Extract the (X, Y) coordinate from the center of the cell holding the provided text.  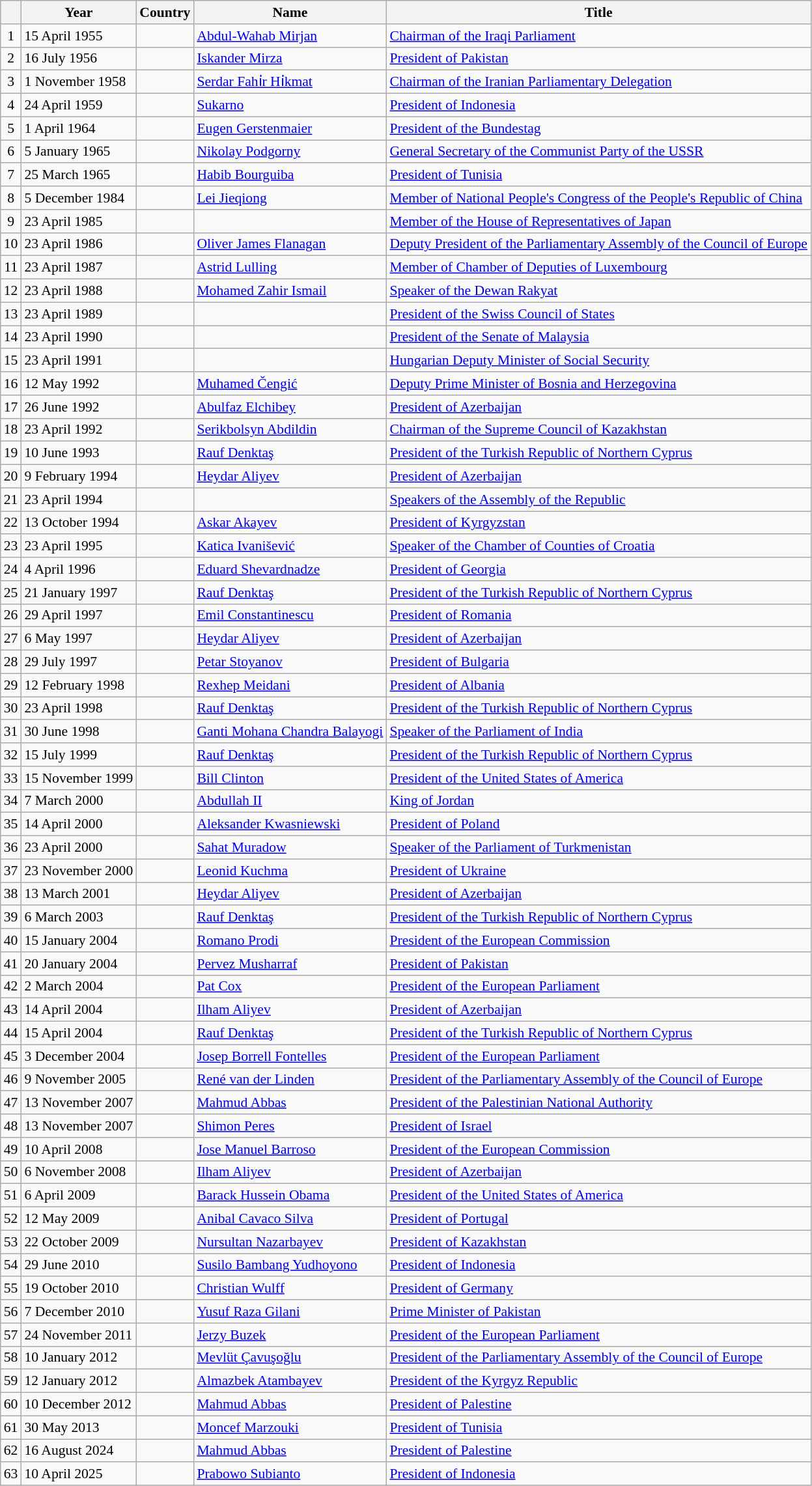
Almazbek Atambayev (290, 1381)
René van der Linden (290, 1080)
56 (11, 1311)
Aleksander Kwasniewski (290, 824)
23 April 1987 (78, 268)
Habib Bourguiba (290, 175)
Speaker of the Dewan Rakyat (598, 291)
Chairman of the Iranian Parliamentary Delegation (598, 82)
Prabowo Subianto (290, 1474)
Speakers of the Assembly of the Republic (598, 499)
Prime Minister of Pakistan (598, 1311)
24 April 1959 (78, 105)
20 January 2004 (78, 964)
Nikolay Podgorny (290, 152)
Name (290, 12)
Eduard Shevardnadze (290, 569)
Serikbolsyn Abdildin (290, 430)
16 July 1956 (78, 59)
26 (11, 615)
5 January 1965 (78, 152)
President of the Palestinian National Authority (598, 1103)
Muhamed Čengić (290, 384)
15 November 1999 (78, 778)
Speaker of the Parliament of Turkmenistan (598, 848)
Barack Hussein Obama (290, 1196)
22 October 2009 (78, 1242)
29 (11, 685)
Jerzy Buzek (290, 1335)
21 January 1997 (78, 593)
1 November 1958 (78, 82)
President of the Kyrgyz Republic (598, 1381)
23 April 1988 (78, 291)
23 April 1991 (78, 361)
6 April 2009 (78, 1196)
36 (11, 848)
Sukarno (290, 105)
12 February 1998 (78, 685)
31 (11, 732)
President of the Bundestag (598, 128)
23 April 1986 (78, 244)
Rexhep Meidani (290, 685)
Astrid Lulling (290, 268)
Nursultan Nazarbayev (290, 1242)
Anibal Cavaco Silva (290, 1219)
9 (11, 221)
44 (11, 1033)
30 May 2013 (78, 1427)
President of Bulgaria (598, 662)
40 (11, 940)
38 (11, 894)
50 (11, 1172)
19 October 2010 (78, 1289)
Ganti Mohana Chandra Balayogi (290, 732)
President of Israel (598, 1126)
55 (11, 1289)
Mohamed Zahir Ismail (290, 291)
Jose Manuel Barroso (290, 1149)
15 July 1999 (78, 755)
46 (11, 1080)
Abulfaz Elchibey (290, 407)
60 (11, 1405)
5 December 1984 (78, 198)
51 (11, 1196)
9 November 2005 (78, 1080)
21 (11, 499)
Abdullah II (290, 801)
54 (11, 1265)
Iskander Mirza (290, 59)
President of Kyrgyzstan (598, 523)
58 (11, 1358)
Katica Ivanišević (290, 546)
23 April 1995 (78, 546)
23 April 2000 (78, 848)
19 (11, 453)
10 January 2012 (78, 1358)
45 (11, 1056)
28 (11, 662)
Oliver James Flanagan (290, 244)
2 (11, 59)
23 April 1992 (78, 430)
24 November 2011 (78, 1335)
Speaker of the Parliament of India (598, 732)
41 (11, 964)
23 (11, 546)
Deputy President of the Parliamentary Assembly of the Council of Europe (598, 244)
General Secretary of the Communist Party of the USSR (598, 152)
Emil Constantinescu (290, 615)
20 (11, 477)
6 (11, 152)
Hungarian Deputy Minister of Social Security (598, 361)
President of Ukraine (598, 871)
47 (11, 1103)
Year (78, 12)
37 (11, 871)
26 June 1992 (78, 407)
25 March 1965 (78, 175)
Yusuf Raza Gilani (290, 1311)
12 May 2009 (78, 1219)
3 December 2004 (78, 1056)
39 (11, 918)
Deputy Prime Minister of Bosnia and Herzegovina (598, 384)
15 (11, 361)
61 (11, 1427)
16 (11, 384)
10 (11, 244)
24 (11, 569)
Sahat Muradow (290, 848)
62 (11, 1451)
53 (11, 1242)
13 March 2001 (78, 894)
President of Romania (598, 615)
15 January 2004 (78, 940)
34 (11, 801)
Petar Stoyanov (290, 662)
10 April 2008 (78, 1149)
10 April 2025 (78, 1474)
3 (11, 82)
Moncef Marzouki (290, 1427)
43 (11, 1010)
6 November 2008 (78, 1172)
17 (11, 407)
23 November 2000 (78, 871)
35 (11, 824)
5 (11, 128)
Abdul-Wahab Mirjan (290, 36)
25 (11, 593)
13 October 1994 (78, 523)
10 December 2012 (78, 1405)
29 April 1997 (78, 615)
6 March 2003 (78, 918)
1 April 1964 (78, 128)
1 (11, 36)
4 April 1996 (78, 569)
Susilo Bambang Yudhoyono (290, 1265)
President of Germany (598, 1289)
30 (11, 708)
48 (11, 1126)
14 (11, 337)
7 December 2010 (78, 1311)
23 April 1985 (78, 221)
12 (11, 291)
27 (11, 639)
32 (11, 755)
President of Poland (598, 824)
Mevlüt Çavuşoğlu (290, 1358)
President of Georgia (598, 569)
16 August 2024 (78, 1451)
42 (11, 987)
President of Portugal (598, 1219)
Lei Jieqiong (290, 198)
30 June 1998 (78, 732)
President of Kazakhstan (598, 1242)
Askar Akayev (290, 523)
President of the Swiss Council of States (598, 314)
President of the Senate of Malaysia (598, 337)
13 (11, 314)
29 June 2010 (78, 1265)
Eugen Gerstenmaier (290, 128)
23 April 1998 (78, 708)
Serdar Fahi̇r Hi̇kmat (290, 82)
14 April 2000 (78, 824)
Leonid Kuchma (290, 871)
15 April 1955 (78, 36)
14 April 2004 (78, 1010)
Christian Wulff (290, 1289)
29 July 1997 (78, 662)
Romano Prodi (290, 940)
Country (165, 12)
Member of the House of Representatives of Japan (598, 221)
Chairman of the Supreme Council of Kazakhstan (598, 430)
57 (11, 1335)
Josep Borrell Fontelles (290, 1056)
6 May 1997 (78, 639)
12 May 1992 (78, 384)
7 (11, 175)
22 (11, 523)
Pervez Musharraf (290, 964)
Member of National People's Congress of the People's Republic of China (598, 198)
23 April 1989 (78, 314)
4 (11, 105)
63 (11, 1474)
Shimon Peres (290, 1126)
52 (11, 1219)
Pat Cox (290, 987)
18 (11, 430)
Bill Clinton (290, 778)
11 (11, 268)
Title (598, 12)
Member of Chamber of Deputies of Luxembourg (598, 268)
2 March 2004 (78, 987)
23 April 1990 (78, 337)
King of Jordan (598, 801)
9 February 1994 (78, 477)
33 (11, 778)
Speaker of the Chamber of Counties of Croatia (598, 546)
President of Albania (598, 685)
12 January 2012 (78, 1381)
8 (11, 198)
10 June 1993 (78, 453)
Chairman of the Iraqi Parliament (598, 36)
59 (11, 1381)
15 April 2004 (78, 1033)
7 March 2000 (78, 801)
23 April 1994 (78, 499)
49 (11, 1149)
